Identify which cell holds the provided text, then report its (x, y) central coordinate. 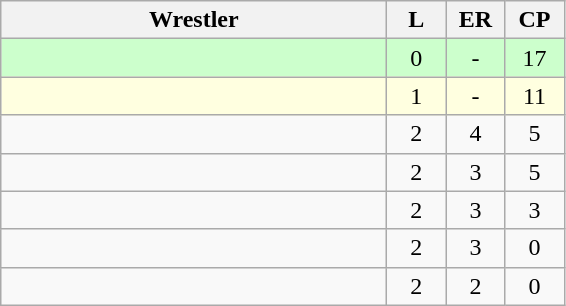
11 (534, 96)
L (416, 20)
Wrestler (194, 20)
CP (534, 20)
1 (416, 96)
17 (534, 58)
ER (476, 20)
4 (476, 134)
